Identify which cell holds the provided text, then report its (x, y) central coordinate. 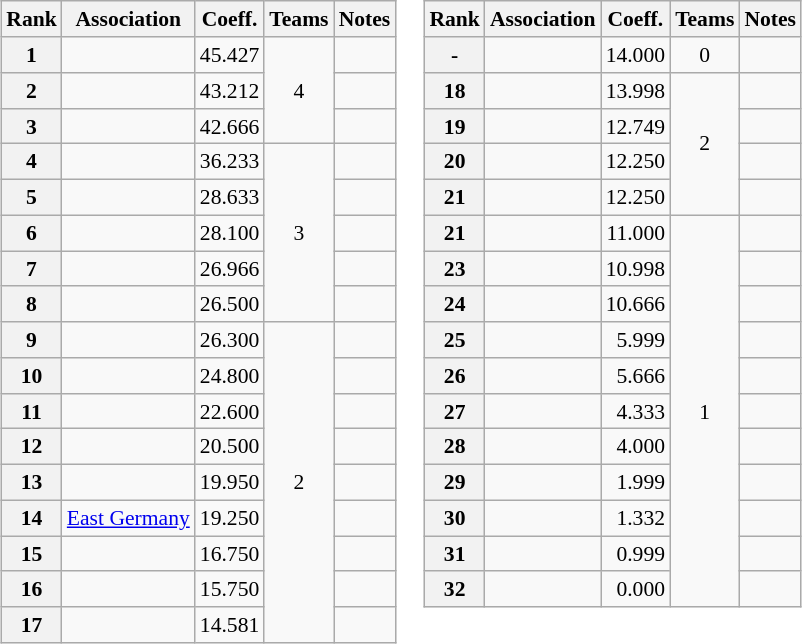
0 (704, 55)
13 (32, 482)
28.633 (230, 197)
12 (32, 447)
1.332 (636, 518)
17 (32, 625)
28.100 (230, 233)
36.233 (230, 162)
5 (32, 197)
26.300 (230, 340)
10.666 (636, 304)
23 (454, 269)
26 (454, 376)
8 (32, 304)
19.950 (230, 482)
10.998 (636, 269)
11.000 (636, 233)
East Germany (128, 518)
20 (454, 162)
12.749 (636, 126)
16.750 (230, 554)
15 (32, 554)
45.427 (230, 55)
4.333 (636, 411)
14 (32, 518)
5.666 (636, 376)
7 (32, 269)
26.500 (230, 304)
19.250 (230, 518)
5.999 (636, 340)
6 (32, 233)
4.000 (636, 447)
26.966 (230, 269)
16 (32, 589)
27 (454, 411)
0.999 (636, 554)
13.998 (636, 91)
32 (454, 589)
1.999 (636, 482)
30 (454, 518)
43.212 (230, 91)
18 (454, 91)
24 (454, 304)
42.666 (230, 126)
29 (454, 482)
24.800 (230, 376)
- (454, 55)
31 (454, 554)
25 (454, 340)
14.581 (230, 625)
11 (32, 411)
0.000 (636, 589)
10 (32, 376)
9 (32, 340)
20.500 (230, 447)
15.750 (230, 589)
14.000 (636, 55)
19 (454, 126)
28 (454, 447)
22.600 (230, 411)
